Output the (x, y) coordinate of the center of the cell containing the given text.  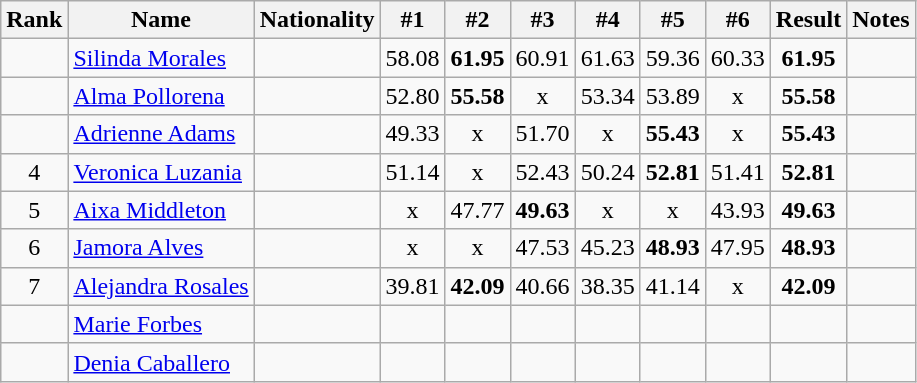
#2 (478, 20)
Name (161, 20)
47.77 (478, 210)
59.36 (672, 58)
60.91 (542, 58)
49.33 (412, 134)
38.35 (608, 286)
Alma Pollorena (161, 96)
Veronica Luzania (161, 172)
5 (34, 210)
Jamora Alves (161, 248)
51.14 (412, 172)
Alejandra Rosales (161, 286)
Nationality (317, 20)
43.93 (738, 210)
53.89 (672, 96)
Rank (34, 20)
52.43 (542, 172)
58.08 (412, 58)
Aixa Middleton (161, 210)
4 (34, 172)
39.81 (412, 286)
51.70 (542, 134)
51.41 (738, 172)
40.66 (542, 286)
60.33 (738, 58)
#4 (608, 20)
6 (34, 248)
53.34 (608, 96)
41.14 (672, 286)
Adrienne Adams (161, 134)
Denia Caballero (161, 362)
Silinda Morales (161, 58)
50.24 (608, 172)
52.80 (412, 96)
47.53 (542, 248)
61.63 (608, 58)
#3 (542, 20)
Marie Forbes (161, 324)
Notes (881, 20)
45.23 (608, 248)
#1 (412, 20)
7 (34, 286)
#6 (738, 20)
Result (808, 20)
#5 (672, 20)
47.95 (738, 248)
